Determine the [X, Y] coordinate at the center of the cell enclosing the given text.  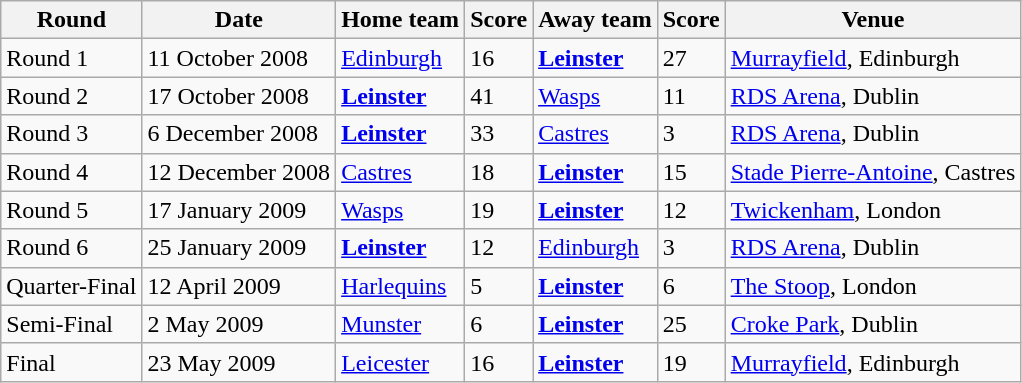
25 January 2009 [239, 248]
Round 3 [72, 134]
25 [691, 324]
Round 5 [72, 210]
17 October 2008 [239, 96]
Home team [400, 20]
Harlequins [400, 286]
Twickenham, London [873, 210]
5 [499, 286]
33 [499, 134]
Round 4 [72, 172]
Away team [596, 20]
12 December 2008 [239, 172]
Round 6 [72, 248]
Croke Park, Dublin [873, 324]
17 January 2009 [239, 210]
Munster [400, 324]
Date [239, 20]
27 [691, 58]
11 [691, 96]
2 May 2009 [239, 324]
Round 2 [72, 96]
Quarter-Final [72, 286]
6 December 2008 [239, 134]
Stade Pierre-Antoine, Castres [873, 172]
18 [499, 172]
23 May 2009 [239, 362]
41 [499, 96]
Round [72, 20]
Round 1 [72, 58]
15 [691, 172]
Venue [873, 20]
11 October 2008 [239, 58]
Leicester [400, 362]
The Stoop, London [873, 286]
Final [72, 362]
Semi-Final [72, 324]
12 April 2009 [239, 286]
